Return (x, y) of the center of cell containing provided text 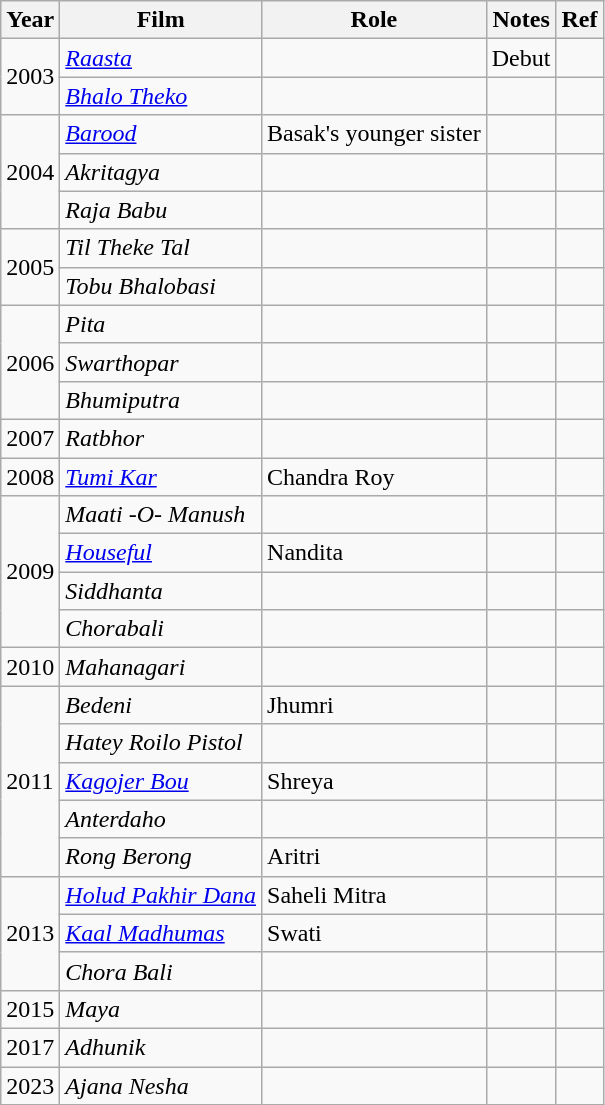
Rong Berong (161, 857)
Tobu Bhalobasi (161, 286)
2017 (30, 1047)
Basak's younger sister (374, 134)
Jhumri (374, 705)
Siddhanta (161, 591)
Pita (161, 324)
Ratbhor (161, 438)
Akritagya (161, 172)
Maya (161, 1009)
Ref (580, 20)
Saheli Mitra (374, 895)
Chorabali (161, 629)
Chandra Roy (374, 477)
Swati (374, 933)
Swarthopar (161, 362)
Mahanagari (161, 667)
Debut (521, 58)
Raasta (161, 58)
Shreya (374, 781)
Holud Pakhir Dana (161, 895)
Bedeni (161, 705)
Film (161, 20)
Raja Babu (161, 210)
Nandita (374, 553)
Ajana Nesha (161, 1085)
Year (30, 20)
Barood (161, 134)
2009 (30, 572)
Adhunik (161, 1047)
2011 (30, 781)
Tumi Kar (161, 477)
2013 (30, 933)
Kaal Madhumas (161, 933)
Hatey Roilo Pistol (161, 743)
Kagojer Bou (161, 781)
Chora Bali (161, 971)
Til Theke Tal (161, 248)
Houseful (161, 553)
Bhumiputra (161, 400)
2003 (30, 77)
2004 (30, 172)
2005 (30, 267)
2015 (30, 1009)
Bhalo Theko (161, 96)
Role (374, 20)
2008 (30, 477)
2006 (30, 362)
Aritri (374, 857)
Anterdaho (161, 819)
Notes (521, 20)
2023 (30, 1085)
2010 (30, 667)
Maati -O- Manush (161, 515)
2007 (30, 438)
